Detect which cell encompasses the target text, then output its [x, y] center coordinate. 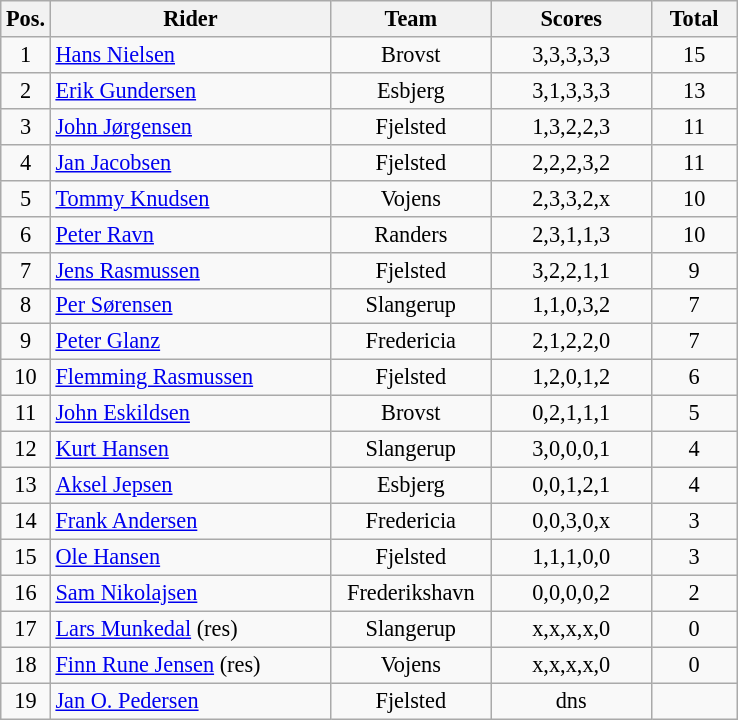
18 [26, 665]
3,2,2,1,1 [571, 270]
Ole Hansen [190, 557]
Sam Nikolajsen [190, 593]
8 [26, 306]
Jan Jacobsen [190, 162]
2,2,2,3,2 [571, 162]
Jan O. Pedersen [190, 701]
dns [571, 701]
Pos. [26, 19]
3,3,3,3,3 [571, 55]
Frank Andersen [190, 521]
1,1,1,0,0 [571, 557]
Peter Glanz [190, 342]
0,0,1,2,1 [571, 485]
14 [26, 521]
0,2,1,1,1 [571, 414]
2,3,1,1,3 [571, 234]
2,1,2,2,0 [571, 342]
Peter Ravn [190, 234]
Team [411, 19]
Per Sørensen [190, 306]
2,3,3,2,x [571, 198]
16 [26, 593]
1,1,0,3,2 [571, 306]
3,0,0,0,1 [571, 450]
1,2,0,1,2 [571, 378]
1 [26, 55]
Hans Nielsen [190, 55]
Kurt Hansen [190, 450]
0,0,0,0,2 [571, 593]
Total [694, 19]
John Jørgensen [190, 126]
John Eskildsen [190, 414]
19 [26, 701]
Lars Munkedal (res) [190, 629]
0,0,3,0,x [571, 521]
Frederikshavn [411, 593]
12 [26, 450]
Rider [190, 19]
Jens Rasmussen [190, 270]
Tommy Knudsen [190, 198]
Flemming Rasmussen [190, 378]
Randers [411, 234]
Erik Gundersen [190, 90]
Scores [571, 19]
Aksel Jepsen [190, 485]
17 [26, 629]
1,3,2,2,3 [571, 126]
Finn Rune Jensen (res) [190, 665]
3,1,3,3,3 [571, 90]
